Determine the (x, y) coordinate at the center of the cell enclosing the given text.  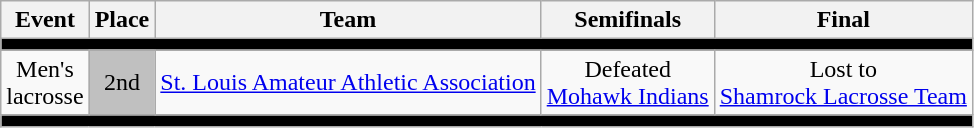
St. Louis Amateur Athletic Association (348, 82)
Men's lacrosse (45, 82)
Lost to Shamrock Lacrosse Team (843, 82)
Team (348, 20)
Defeated Mohawk Indians (628, 82)
Final (843, 20)
Event (45, 20)
2nd (122, 82)
Place (122, 20)
Semifinals (628, 20)
